Scan for the cell matching the given text and deliver its [x, y] coordinate at center. 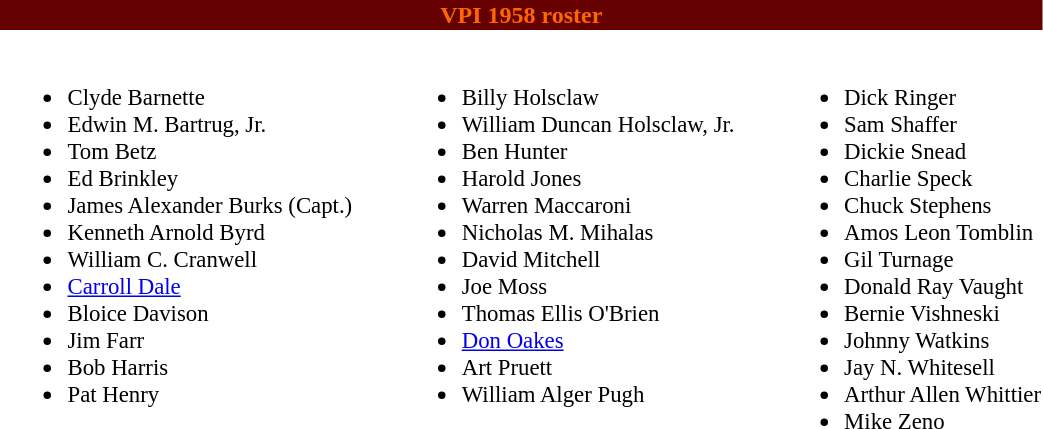
VPI 1958 roster [522, 15]
